Capture the cell that displays the provided text and extract its [x, y] central coordinate. 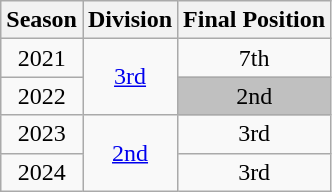
Season [42, 20]
2021 [42, 58]
7th [254, 58]
2023 [42, 134]
Division [130, 20]
2022 [42, 96]
2024 [42, 172]
Final Position [254, 20]
